Return [x, y] of the center of cell containing provided text 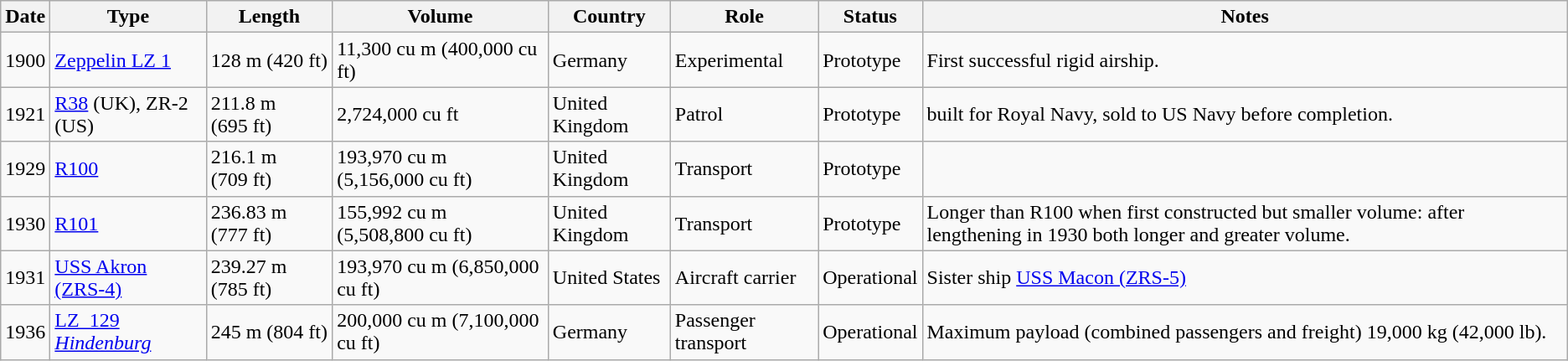
built for Royal Navy, sold to US Navy before completion. [1245, 114]
LZ 129 Hindenburg [128, 332]
USS Akron (ZRS-4) [128, 278]
Passenger transport [744, 332]
1929 [25, 169]
Date [25, 17]
R101 [128, 223]
R100 [128, 169]
Longer than R100 when first constructed but smaller volume: after lengthening in 1930 both longer and greater volume. [1245, 223]
200,000 cu m (7,100,000 cu ft) [441, 332]
193,970 cu m (6,850,000 cu ft) [441, 278]
Volume [441, 17]
11,300 cu m (400,000 cu ft) [441, 60]
R38 (UK), ZR-2 (US) [128, 114]
Aircraft carrier [744, 278]
Notes [1245, 17]
Maximum payload (combined passengers and freight) 19,000 kg (42,000 lb). [1245, 332]
193,970 cu m (5,156,000 cu ft) [441, 169]
Sister ship USS Macon (ZRS-5) [1245, 278]
1900 [25, 60]
155,992 cu m (5,508,800 cu ft) [441, 223]
Zeppelin LZ 1 [128, 60]
211.8 m (695 ft) [270, 114]
128 m (420 ft) [270, 60]
245 m (804 ft) [270, 332]
236.83 m (777 ft) [270, 223]
2,724,000 cu ft [441, 114]
Experimental [744, 60]
Type [128, 17]
Length [270, 17]
Status [870, 17]
First successful rigid airship. [1245, 60]
239.27 m (785 ft) [270, 278]
United States [609, 278]
Patrol [744, 114]
1931 [25, 278]
Role [744, 17]
1930 [25, 223]
1921 [25, 114]
216.1 m (709 ft) [270, 169]
Country [609, 17]
1936 [25, 332]
